Search for the cell housing the specified text and yield its (X, Y) center coordinate. 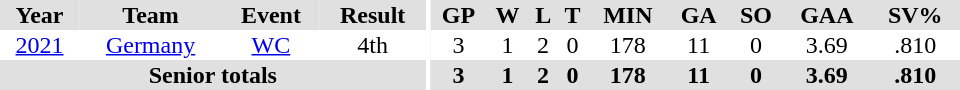
WC (271, 45)
2021 (40, 45)
GAA (826, 15)
Germany (150, 45)
T (572, 15)
W (508, 15)
L (542, 15)
4th (373, 45)
Result (373, 15)
Team (150, 15)
Event (271, 15)
GP (458, 15)
MIN (628, 15)
Year (40, 15)
SO (756, 15)
GA (698, 15)
Senior totals (213, 75)
SV% (915, 15)
